Return (x, y) of the center of cell containing provided text 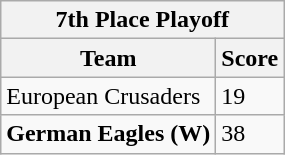
German Eagles (W) (108, 134)
7th Place Playoff (142, 20)
European Crusaders (108, 96)
Team (108, 58)
Score (250, 58)
38 (250, 134)
19 (250, 96)
